Identify which cell holds the provided text, then report its [x, y] central coordinate. 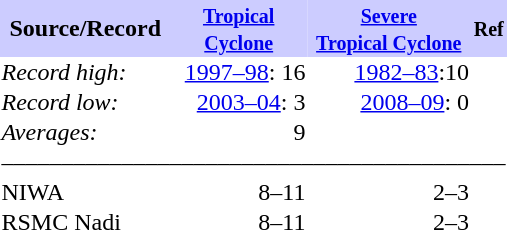
–––––––––––––––––––––––––––––––––––––––––– [254, 162]
Record low: [85, 102]
1982–83:10 [389, 72]
Record high: [85, 72]
2008–09: 0 [389, 102]
1997–98: 16 [238, 72]
2–3 [389, 192]
Averages: [85, 132]
Source/Record [85, 28]
2003–04: 3 [238, 102]
TropicalCyclone [238, 28]
8–11 [238, 192]
Ref [489, 28]
SevereTropical Cyclone [389, 28]
9 [238, 132]
NIWA [85, 192]
